Return (X, Y) of the center of cell containing provided text 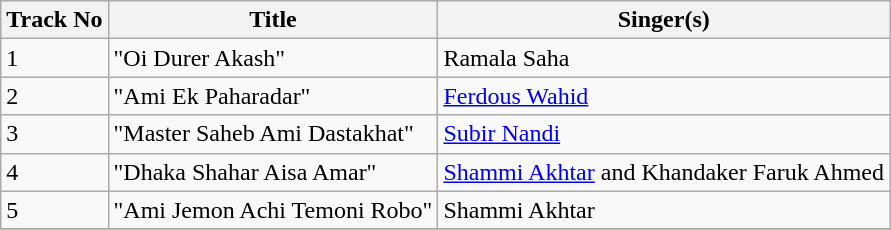
Shammi Akhtar (664, 210)
"Ami Jemon Achi Temoni Robo" (273, 210)
Singer(s) (664, 20)
4 (54, 172)
Ramala Saha (664, 58)
Subir Nandi (664, 134)
"Master Saheb Ami Dastakhat" (273, 134)
Shammi Akhtar and Khandaker Faruk Ahmed (664, 172)
"Oi Durer Akash" (273, 58)
3 (54, 134)
Ferdous Wahid (664, 96)
1 (54, 58)
"Dhaka Shahar Aisa Amar" (273, 172)
Track No (54, 20)
"Ami Ek Paharadar" (273, 96)
Title (273, 20)
5 (54, 210)
2 (54, 96)
